Find where the given text appears and provide that cell's center as [X, Y] coordinate. 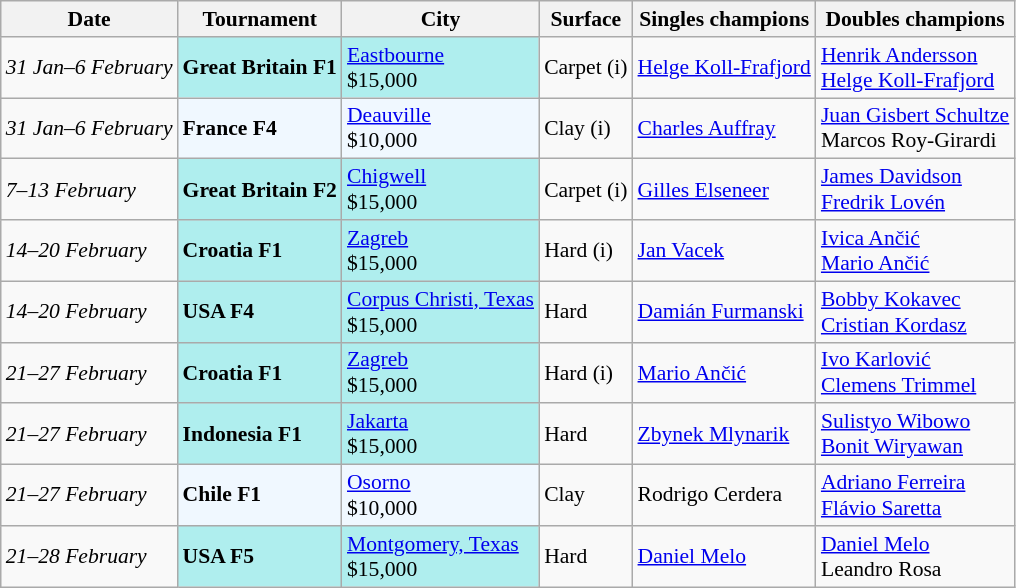
Damián Furmanski [724, 312]
Clay [586, 496]
Great Britain F1 [260, 68]
USA F4 [260, 312]
Daniel Melo Leandro Rosa [915, 556]
Eastbourne $15,000 [440, 68]
Great Britain F2 [260, 190]
Doubles champions [915, 19]
Helge Koll-Frafjord [724, 68]
21–28 February [90, 556]
Surface [586, 19]
Tournament [260, 19]
Chigwell $15,000 [440, 190]
Jakarta $15,000 [440, 434]
Mario Ančić [724, 372]
Henrik Andersson Helge Koll-Frafjord [915, 68]
Date [90, 19]
Charles Auffray [724, 128]
Indonesia F1 [260, 434]
Montgomery, Texas $15,000 [440, 556]
France F4 [260, 128]
City [440, 19]
Gilles Elseneer [724, 190]
Adriano Ferreira Flávio Saretta [915, 496]
Jan Vacek [724, 250]
Ivica Ančić Mario Ančić [915, 250]
Ivo Karlović Clemens Trimmel [915, 372]
Osorno $10,000 [440, 496]
Juan Gisbert Schultze Marcos Roy-Girardi [915, 128]
Singles champions [724, 19]
Corpus Christi, Texas $15,000 [440, 312]
Bobby Kokavec Cristian Kordasz [915, 312]
Daniel Melo [724, 556]
Chile F1 [260, 496]
Sulistyo Wibowo Bonit Wiryawan [915, 434]
Deauville $10,000 [440, 128]
Clay (i) [586, 128]
Zbynek Mlynarik [724, 434]
Rodrigo Cerdera [724, 496]
USA F5 [260, 556]
James Davidson Fredrik Lovén [915, 190]
7–13 February [90, 190]
